Provide the [x, y] coordinate of the cell's center where the given text is located.  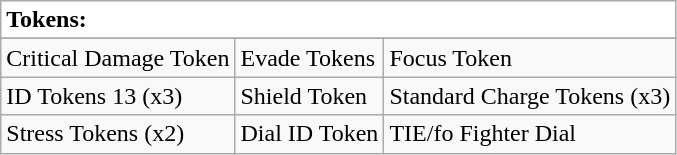
Shield Token [310, 96]
TIE/fo Fighter Dial [530, 134]
Critical Damage Token [118, 58]
ID Tokens 13 (x3) [118, 96]
Tokens: [338, 20]
Focus Token [530, 58]
Dial ID Token [310, 134]
Stress Tokens (x2) [118, 134]
Evade Tokens [310, 58]
Standard Charge Tokens (x3) [530, 96]
